Return the (x, y) coordinate for the center point of the cell that contains the specified text.  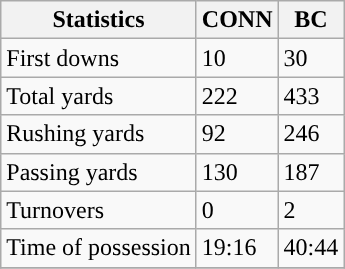
Turnovers (99, 210)
92 (237, 134)
130 (237, 172)
Statistics (99, 20)
Total yards (99, 96)
40:44 (311, 248)
246 (311, 134)
2 (311, 210)
222 (237, 96)
Passing yards (99, 172)
30 (311, 58)
10 (237, 58)
Time of possession (99, 248)
Rushing yards (99, 134)
First downs (99, 58)
433 (311, 96)
BC (311, 20)
187 (311, 172)
0 (237, 210)
CONN (237, 20)
19:16 (237, 248)
